Capture the cell that displays the provided text and extract its [X, Y] central coordinate. 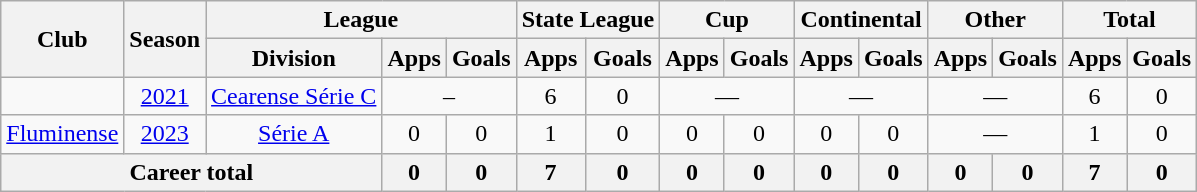
– [449, 96]
2021 [165, 96]
Career total [192, 172]
Club [62, 39]
Cearense Série C [294, 96]
Fluminense [62, 134]
Other [995, 20]
2023 [165, 134]
Série A [294, 134]
Cup [727, 20]
Season [165, 39]
Total [1129, 20]
Division [294, 58]
League [362, 20]
Continental [861, 20]
State League [588, 20]
